Locate the cell with the specified text and output its [x, y] center coordinate. 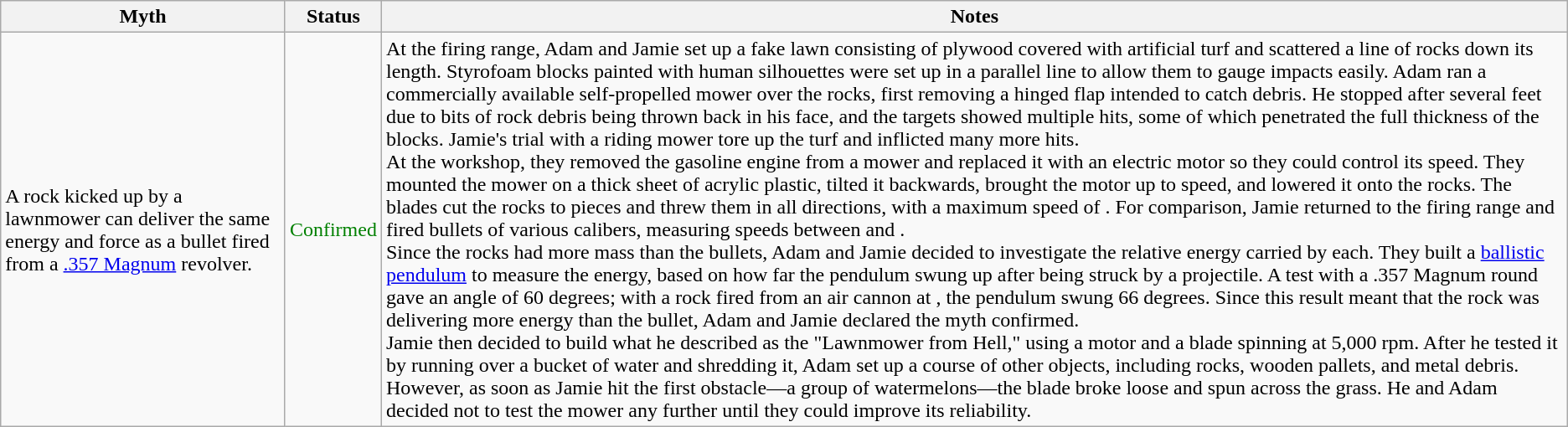
Confirmed [333, 229]
Myth [143, 17]
Notes [974, 17]
Status [333, 17]
A rock kicked up by a lawnmower can deliver the same energy and force as a bullet fired from a .357 Magnum revolver. [143, 229]
